Extract the (x, y) coordinate from the center of the cell holding the provided text.  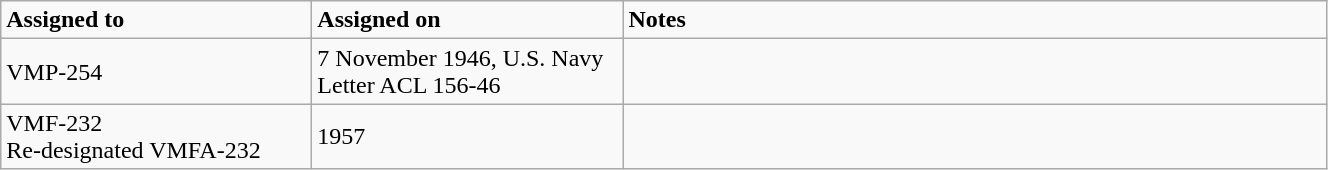
7 November 1946, U.S. Navy Letter ACL 156-46 (468, 72)
Assigned on (468, 20)
Notes (975, 20)
1957 (468, 136)
VMP-254 (156, 72)
VMF-232Re-designated VMFA-232 (156, 136)
Assigned to (156, 20)
